Provide the [X, Y] coordinate of the cell's center where the given text is located.  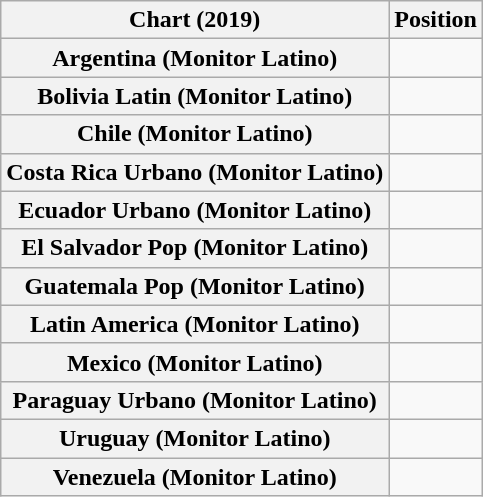
Latin America (Monitor Latino) [195, 324]
Guatemala Pop (Monitor Latino) [195, 286]
Ecuador Urbano (Monitor Latino) [195, 210]
Chile (Monitor Latino) [195, 134]
Chart (2019) [195, 20]
Bolivia Latin (Monitor Latino) [195, 96]
El Salvador Pop (Monitor Latino) [195, 248]
Uruguay (Monitor Latino) [195, 438]
Paraguay Urbano (Monitor Latino) [195, 400]
Position [436, 20]
Mexico (Monitor Latino) [195, 362]
Argentina (Monitor Latino) [195, 58]
Costa Rica Urbano (Monitor Latino) [195, 172]
Venezuela (Monitor Latino) [195, 477]
